Find where the given text appears and provide that cell's center as (x, y) coordinate. 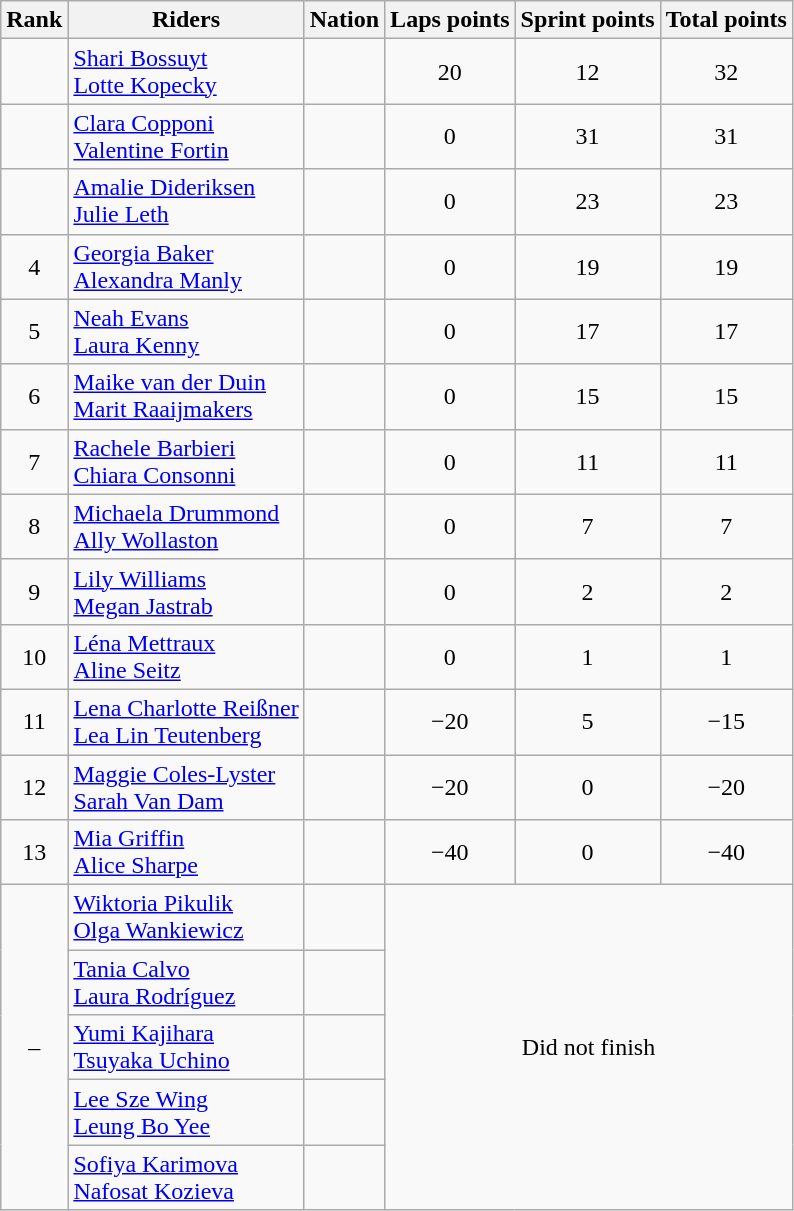
Lena Charlotte ReißnerLea Lin Teutenberg (186, 722)
9 (34, 592)
Rachele BarbieriChiara Consonni (186, 462)
Shari BossuytLotte Kopecky (186, 72)
Léna MettrauxAline Seitz (186, 656)
– (34, 1048)
Mia GriffinAlice Sharpe (186, 852)
Neah EvansLaura Kenny (186, 332)
Sprint points (588, 20)
Tania CalvoLaura Rodríguez (186, 982)
Lily WilliamsMegan Jastrab (186, 592)
Total points (726, 20)
20 (450, 72)
32 (726, 72)
Amalie DideriksenJulie Leth (186, 202)
Riders (186, 20)
Yumi KajiharaTsuyaka Uchino (186, 1048)
Nation (344, 20)
Wiktoria PikulikOlga Wankiewicz (186, 918)
10 (34, 656)
Maike van der DuinMarit Raaijmakers (186, 396)
Maggie Coles-LysterSarah Van Dam (186, 786)
−15 (726, 722)
Laps points (450, 20)
Did not finish (589, 1048)
6 (34, 396)
Clara CopponiValentine Fortin (186, 136)
8 (34, 526)
4 (34, 266)
Michaela DrummondAlly Wollaston (186, 526)
Lee Sze WingLeung Bo Yee (186, 1112)
Rank (34, 20)
13 (34, 852)
Georgia BakerAlexandra Manly (186, 266)
Sofiya KarimovaNafosat Kozieva (186, 1178)
